Find where the given text appears and provide that cell's center as (X, Y) coordinate. 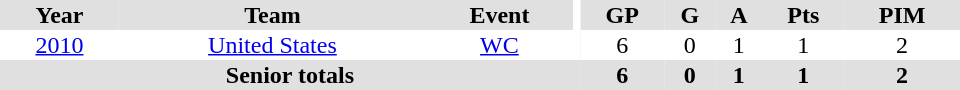
Senior totals (290, 75)
United States (272, 45)
A (738, 15)
WC (500, 45)
Year (60, 15)
Pts (804, 15)
Event (500, 15)
PIM (902, 15)
Team (272, 15)
G (690, 15)
GP (622, 15)
2010 (60, 45)
